Detect which cell encompasses the target text, then output its (X, Y) center coordinate. 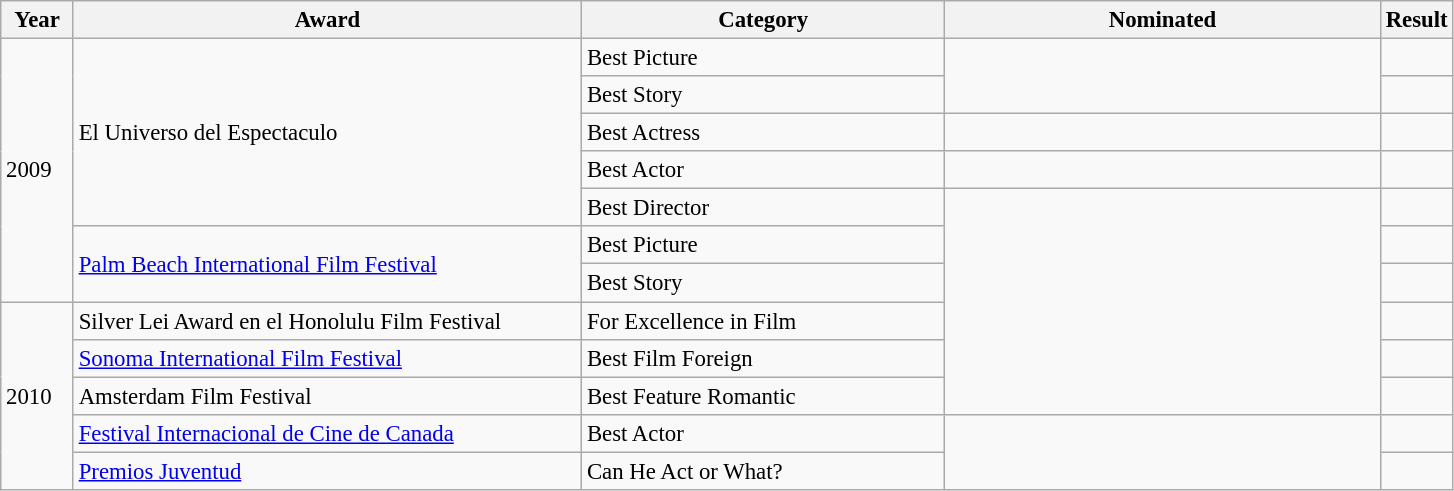
Premios Juventud (327, 471)
Best Director (764, 208)
Festival Internacional de Cine de Canada (327, 433)
Best Film Foreign (764, 358)
2010 (38, 396)
For Excellence in Film (764, 321)
2009 (38, 170)
Category (764, 20)
El Universo del Espectaculo (327, 133)
Result (1416, 20)
Can He Act or What? (764, 471)
Palm Beach International Film Festival (327, 264)
Silver Lei Award en el Honolulu Film Festival (327, 321)
Award (327, 20)
Year (38, 20)
Nominated (1163, 20)
Best Feature Romantic (764, 396)
Sonoma International Film Festival (327, 358)
Best Actress (764, 133)
Amsterdam Film Festival (327, 396)
